Extract the (x, y) coordinate from the center of the cell holding the provided text.  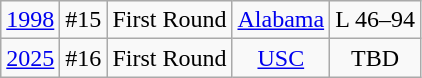
Alabama (281, 20)
1998 (30, 20)
2025 (30, 58)
#16 (84, 58)
TBD (376, 58)
USC (281, 58)
#15 (84, 20)
L 46–94 (376, 20)
